Return the [X, Y] coordinate for the center point of the cell that contains the specified text.  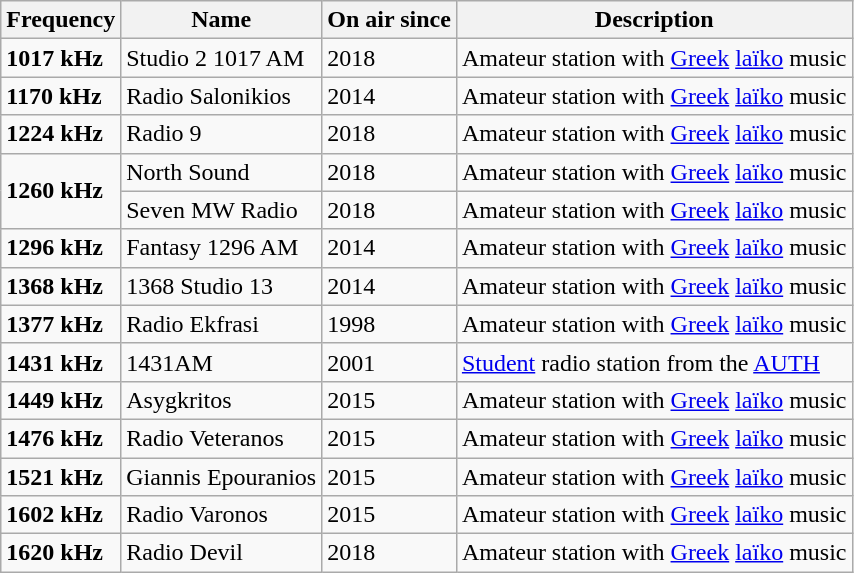
Radio Salonikios [222, 96]
1431 kHz [61, 362]
1431AM [222, 362]
1170 kHz [61, 96]
Radio 9 [222, 134]
Radio Veteranos [222, 438]
1224 kHz [61, 134]
1377 kHz [61, 324]
Fantasy 1296 AM [222, 248]
Student radio station from the AUTH [654, 362]
1620 kHz [61, 553]
North Sound [222, 172]
1998 [390, 324]
Frequency [61, 20]
1296 kHz [61, 248]
Name [222, 20]
1017 kHz [61, 58]
1260 kHz [61, 191]
Giannis Epouranios [222, 477]
On air since [390, 20]
Radio Devil [222, 553]
1602 kHz [61, 515]
Asygkritos [222, 400]
1368 Studio 13 [222, 286]
Radio Ekfrasi [222, 324]
Seven MW Radio [222, 210]
Studio 2 1017 AM [222, 58]
2001 [390, 362]
1449 kHz [61, 400]
Radio Varonos [222, 515]
Description [654, 20]
1476 kHz [61, 438]
1368 kHz [61, 286]
1521 kHz [61, 477]
